Capture the cell that displays the provided text and extract its (X, Y) central coordinate. 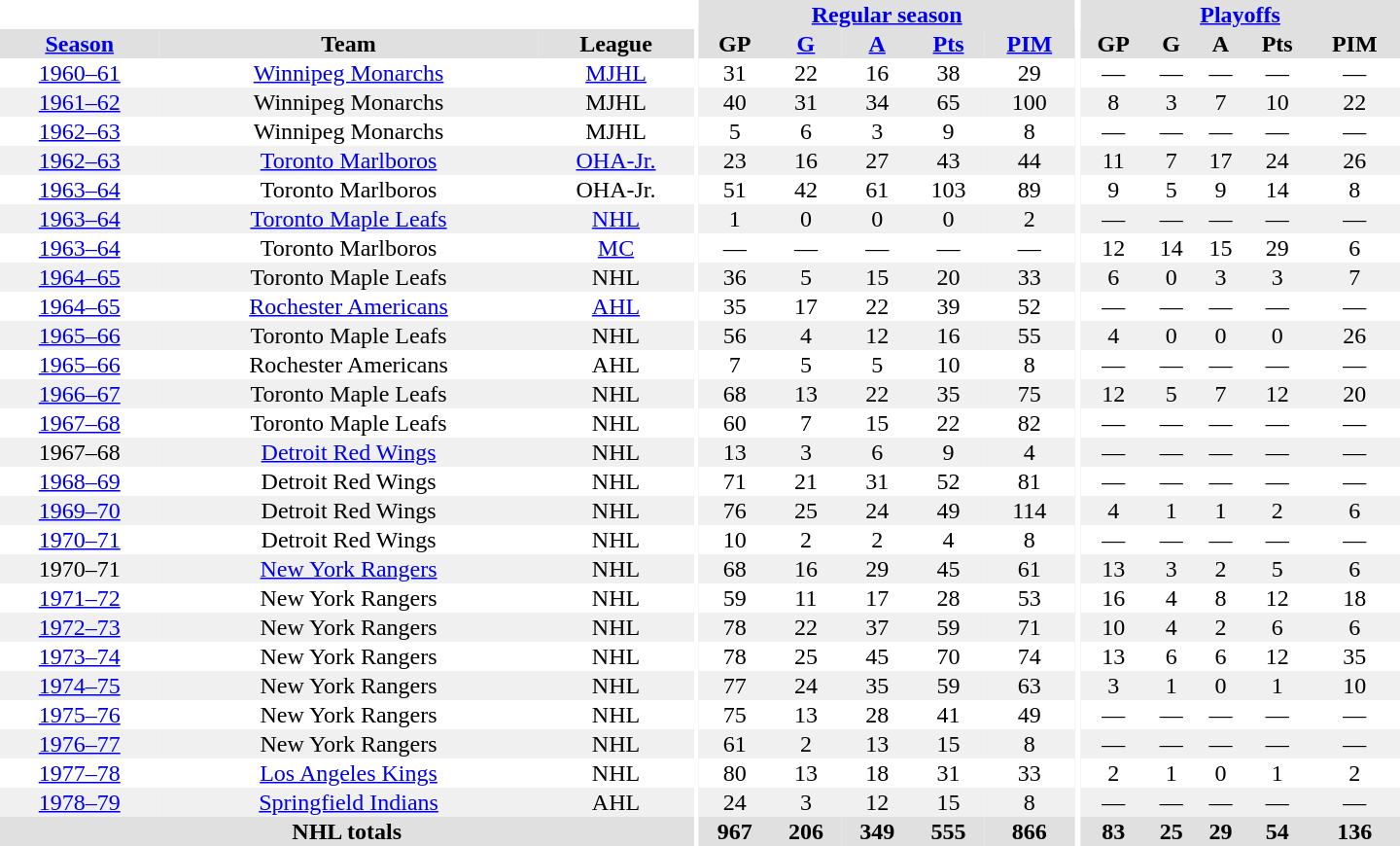
51 (735, 190)
89 (1029, 190)
44 (1029, 160)
81 (1029, 481)
38 (949, 73)
42 (805, 190)
103 (949, 190)
34 (877, 102)
76 (735, 511)
1978–79 (80, 802)
Playoffs (1241, 15)
1969–70 (80, 511)
70 (949, 656)
136 (1355, 831)
1974–75 (80, 686)
41 (949, 715)
Season (80, 44)
1968–69 (80, 481)
37 (877, 627)
Regular season (887, 15)
53 (1029, 598)
77 (735, 686)
MC (616, 248)
1975–76 (80, 715)
555 (949, 831)
23 (735, 160)
74 (1029, 656)
866 (1029, 831)
114 (1029, 511)
100 (1029, 102)
1966–67 (80, 394)
1973–74 (80, 656)
80 (735, 773)
39 (949, 306)
League (616, 44)
21 (805, 481)
1961–62 (80, 102)
1972–73 (80, 627)
Springfield Indians (348, 802)
Los Angeles Kings (348, 773)
36 (735, 277)
54 (1277, 831)
56 (735, 335)
1971–72 (80, 598)
40 (735, 102)
Team (348, 44)
1976–77 (80, 744)
349 (877, 831)
65 (949, 102)
967 (735, 831)
27 (877, 160)
63 (1029, 686)
82 (1029, 423)
43 (949, 160)
55 (1029, 335)
83 (1113, 831)
206 (805, 831)
NHL totals (346, 831)
60 (735, 423)
1960–61 (80, 73)
1977–78 (80, 773)
